Find where the given text appears and provide that cell's center as [X, Y] coordinate. 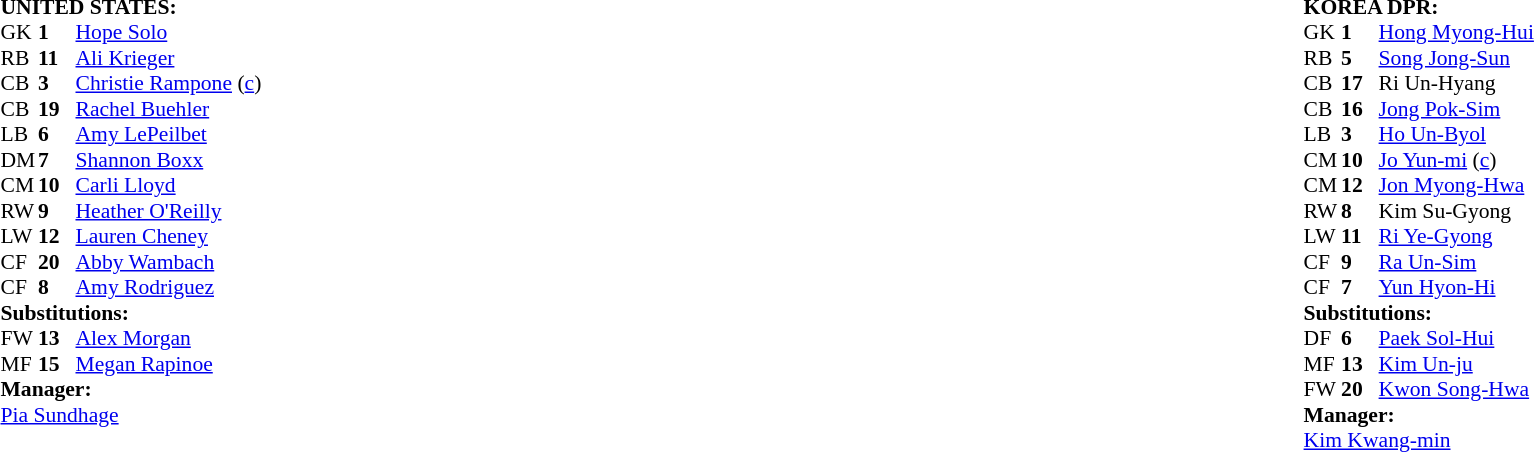
5 [1360, 58]
Ra Un-Sim [1456, 262]
Ri Un-Hyang [1456, 83]
Amy Rodriguez [169, 287]
Song Jong-Sun [1456, 58]
Kwon Song-Hwa [1456, 389]
Pia Sundhage [130, 415]
Hope Solo [169, 33]
Alex Morgan [169, 339]
Kim Un-ju [1456, 364]
Jon Myong-Hwa [1456, 185]
Megan Rapinoe [169, 364]
19 [57, 109]
Ho Un-Byol [1456, 135]
DM [19, 160]
Hong Myong-Hui [1456, 33]
Shannon Boxx [169, 160]
16 [1360, 109]
DF [1323, 339]
Jong Pok-Sim [1456, 109]
Ri Ye-Gyong [1456, 237]
Heather O'Reilly [169, 211]
Abby Wambach [169, 262]
Jo Yun-mi (c) [1456, 160]
Amy LePeilbet [169, 135]
Paek Sol-Hui [1456, 339]
Yun Hyon-Hi [1456, 287]
15 [57, 364]
Kim Su-Gyong [1456, 211]
Rachel Buehler [169, 109]
17 [1360, 83]
Lauren Cheney [169, 237]
Ali Krieger [169, 58]
Christie Rampone (c) [169, 83]
Carli Lloyd [169, 185]
